Scan for the cell matching the given text and deliver its (X, Y) coordinate at center. 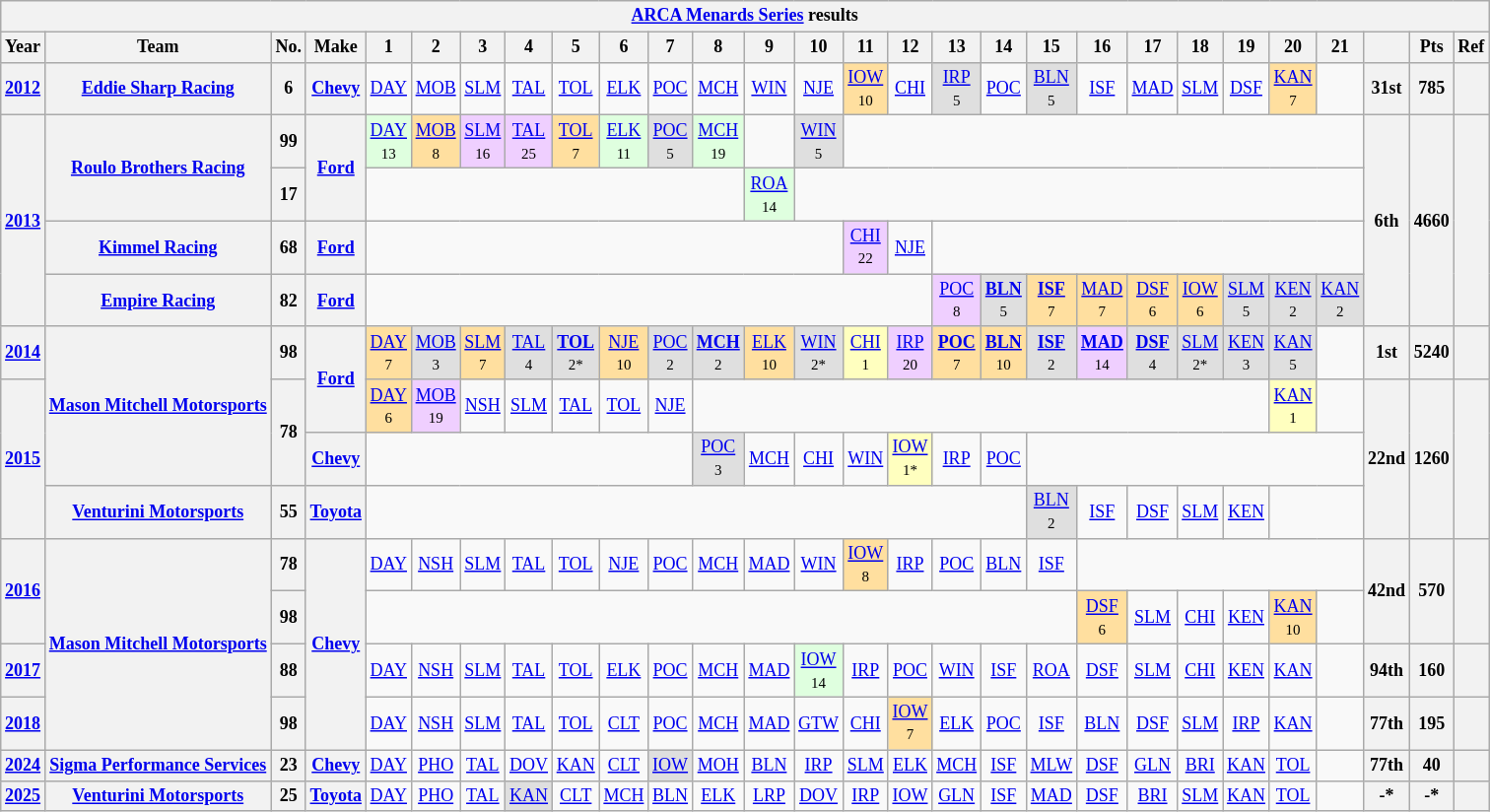
MLW (1050, 765)
KAN1 (1293, 406)
42nd (1388, 591)
31st (1388, 89)
11 (865, 47)
MOB3 (436, 353)
94th (1388, 670)
ISF2 (1050, 353)
2014 (24, 353)
ELK10 (769, 353)
23 (288, 765)
MOB (436, 89)
KEN3 (1247, 353)
IOW8 (865, 565)
55 (288, 511)
TOL7 (576, 142)
MOB19 (436, 406)
15 (1050, 47)
POC7 (957, 353)
TAL4 (529, 353)
Eddie Sharp Racing (158, 89)
WIN2* (819, 353)
BLN2 (1050, 511)
KEN2 (1293, 301)
CHI22 (865, 247)
2 (436, 47)
4 (529, 47)
82 (288, 301)
POC5 (670, 142)
16 (1103, 47)
IOW14 (819, 670)
2024 (24, 765)
ISF7 (1050, 301)
TOL2* (576, 353)
2013 (24, 221)
DAY6 (388, 406)
99 (288, 142)
25 (288, 796)
160 (1431, 670)
SLM7 (483, 353)
2017 (24, 670)
POC8 (957, 301)
7 (670, 47)
DAY13 (388, 142)
POC2 (670, 353)
2018 (24, 723)
NJE10 (624, 353)
DAY7 (388, 353)
MAD7 (1103, 301)
21 (1340, 47)
IRP20 (911, 353)
DSF4 (1153, 353)
Roulo Brothers Racing (158, 168)
12 (911, 47)
MOB8 (436, 142)
Kimmel Racing (158, 247)
Year (24, 47)
IOW1* (911, 459)
ROA (1050, 670)
Sigma Performance Services (158, 765)
SLM2* (1200, 353)
19 (1247, 47)
BLN10 (1003, 353)
40 (1431, 765)
13 (957, 47)
18 (1200, 47)
Make (335, 47)
22nd (1388, 459)
No. (288, 47)
2025 (24, 796)
MOH (717, 765)
1st (1388, 353)
GTW (819, 723)
570 (1431, 591)
5240 (1431, 353)
MCH19 (717, 142)
MCH2 (717, 353)
KAN10 (1293, 618)
9 (769, 47)
1260 (1431, 459)
MAD14 (1103, 353)
LRP (769, 796)
CHI1 (865, 353)
195 (1431, 723)
ELK11 (624, 142)
IOW10 (865, 89)
ARCA Menards Series results (745, 16)
POC3 (717, 459)
KAN2 (1340, 301)
4660 (1431, 221)
Ref (1471, 47)
20 (1293, 47)
SLM5 (1247, 301)
14 (1003, 47)
6th (1388, 221)
IOW7 (911, 723)
KAN5 (1293, 353)
10 (819, 47)
SLM16 (483, 142)
KAN7 (1293, 89)
2016 (24, 591)
3 (483, 47)
785 (1431, 89)
TAL25 (529, 142)
8 (717, 47)
5 (576, 47)
1 (388, 47)
Pts (1431, 47)
IOW6 (1200, 301)
WIN5 (819, 142)
2015 (24, 459)
ROA14 (769, 194)
88 (288, 670)
Empire Racing (158, 301)
IRP5 (957, 89)
68 (288, 247)
2012 (24, 89)
Team (158, 47)
